Return [X, Y] of the center of cell containing provided text 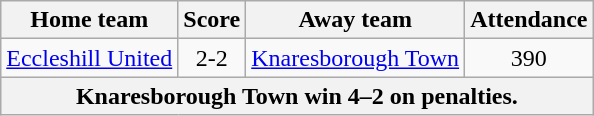
Home team [90, 20]
390 [529, 58]
Eccleshill United [90, 58]
Attendance [529, 20]
Knaresborough Town win 4–2 on penalties. [297, 96]
2-2 [212, 58]
Knaresborough Town [356, 58]
Away team [356, 20]
Score [212, 20]
